Detect which cell encompasses the target text, then output its [x, y] center coordinate. 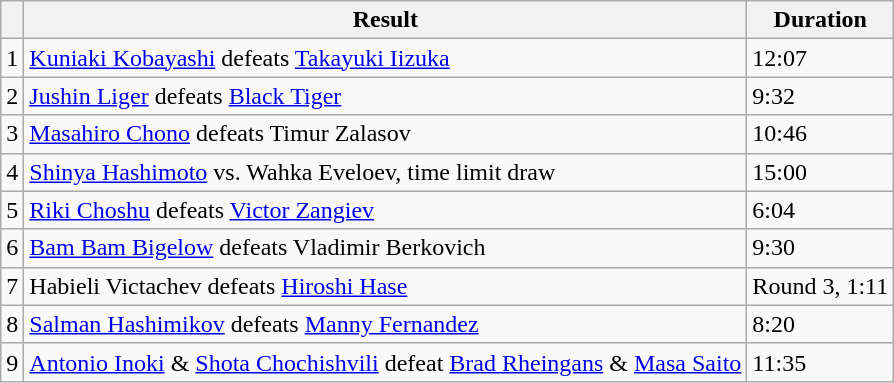
6 [12, 248]
Antonio Inoki & Shota Chochishvili defeat Brad Rheingans & Masa Saito [386, 362]
10:46 [820, 134]
3 [12, 134]
Jushin Liger defeats Black Tiger [386, 96]
8:20 [820, 324]
9 [12, 362]
Result [386, 20]
9:30 [820, 248]
9:32 [820, 96]
5 [12, 210]
12:07 [820, 58]
2 [12, 96]
Shinya Hashimoto vs. Wahka Eveloev, time limit draw [386, 172]
8 [12, 324]
Masahiro Chono defeats Timur Zalasov [386, 134]
Habieli Victachev defeats Hiroshi Hase [386, 286]
4 [12, 172]
Round 3, 1:11 [820, 286]
11:35 [820, 362]
6:04 [820, 210]
Kuniaki Kobayashi defeats Takayuki Iizuka [386, 58]
Salman Hashimikov defeats Manny Fernandez [386, 324]
1 [12, 58]
Riki Choshu defeats Victor Zangiev [386, 210]
7 [12, 286]
Bam Bam Bigelow defeats Vladimir Berkovich [386, 248]
15:00 [820, 172]
Duration [820, 20]
